Extract the (x, y) coordinate from the center of the cell holding the provided text.  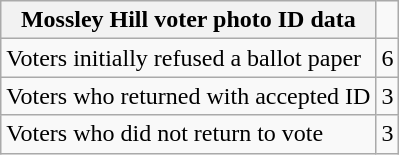
Mossley Hill voter photo ID data (188, 20)
Voters who did not return to vote (188, 134)
6 (388, 58)
Voters initially refused a ballot paper (188, 58)
Voters who returned with accepted ID (188, 96)
